Locate the cell with the specified text and output its (X, Y) center coordinate. 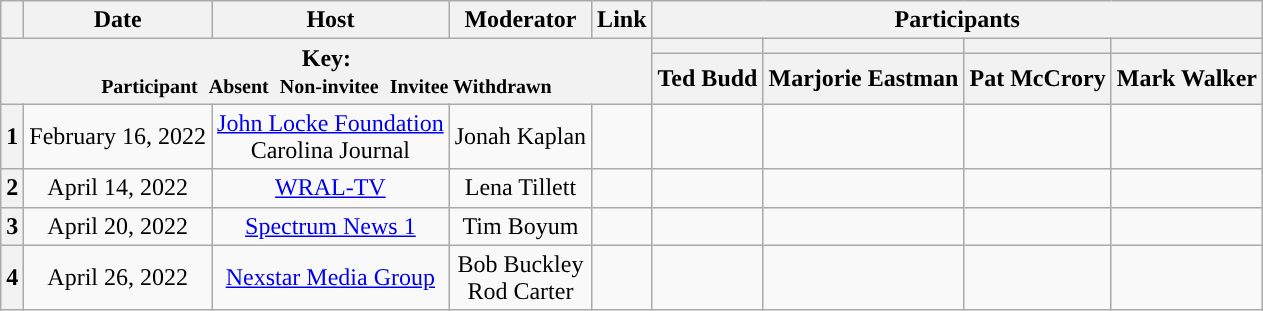
4 (12, 278)
Spectrum News 1 (331, 226)
Bob BuckleyRod Carter (520, 278)
Marjorie Eastman (864, 78)
Ted Budd (708, 78)
February 16, 2022 (118, 136)
Pat McCrory (1038, 78)
April 14, 2022 (118, 188)
3 (12, 226)
Host (331, 20)
Date (118, 20)
Jonah Kaplan (520, 136)
WRAL-TV (331, 188)
Tim Boyum (520, 226)
Mark Walker (1186, 78)
April 20, 2022 (118, 226)
April 26, 2022 (118, 278)
Lena Tillett (520, 188)
1 (12, 136)
Nexstar Media Group (331, 278)
Moderator (520, 20)
Link (622, 20)
Participants (957, 20)
2 (12, 188)
John Locke FoundationCarolina Journal (331, 136)
Key: Participant Absent Non-invitee Invitee Withdrawn (326, 72)
